Provide the (X, Y) coordinate of the cell's center where the given text is located.  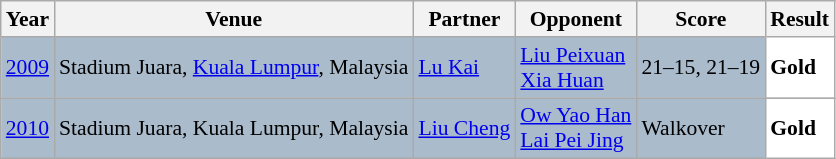
Partner (464, 19)
Liu Peixuan Xia Huan (576, 68)
2009 (28, 68)
Walkover (700, 128)
2010 (28, 128)
Lu Kai (464, 68)
Result (800, 19)
Year (28, 19)
Liu Cheng (464, 128)
Venue (234, 19)
21–15, 21–19 (700, 68)
Opponent (576, 19)
Ow Yao Han Lai Pei Jing (576, 128)
Score (700, 19)
